Provide the (x, y) coordinate of the cell's center where the given text is located.  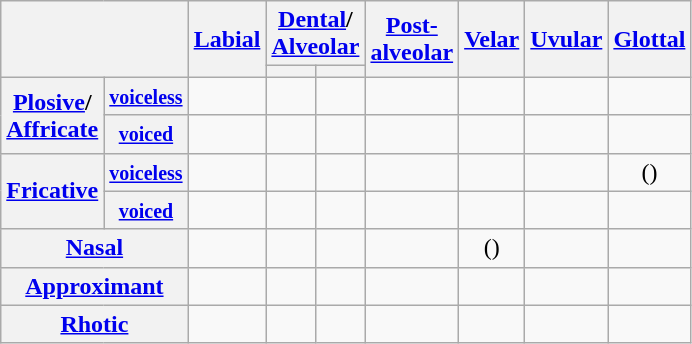
Fricative (52, 191)
Rhotic (94, 324)
Labial (227, 39)
Velar (492, 39)
Approximant (94, 286)
Glottal (650, 39)
Nasal (94, 248)
Uvular (566, 39)
Post-alveolar (412, 39)
Dental/Alveolar (316, 34)
Plosive/Affricate (52, 115)
